For the text-containing cell, return its midpoint in [X, Y] coordinate format. 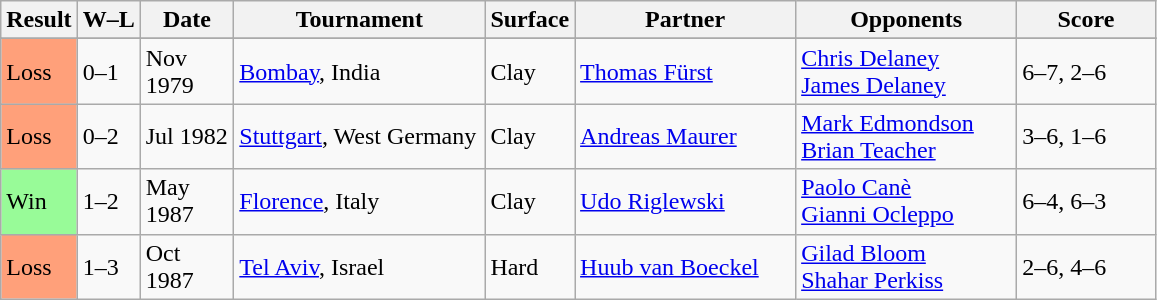
Nov 1979 [187, 72]
Huub van Boeckel [686, 266]
Result [39, 20]
Tournament [360, 20]
Score [1086, 20]
1–3 [108, 266]
Stuttgart, West Germany [360, 136]
Oct 1987 [187, 266]
2–6, 4–6 [1086, 266]
W–L [108, 20]
Jul 1982 [187, 136]
Gilad Bloom Shahar Perkiss [906, 266]
Florence, Italy [360, 202]
May 1987 [187, 202]
Bombay, India [360, 72]
Thomas Fürst [686, 72]
3–6, 1–6 [1086, 136]
Win [39, 202]
1–2 [108, 202]
Tel Aviv, Israel [360, 266]
Opponents [906, 20]
Mark Edmondson Brian Teacher [906, 136]
Hard [530, 266]
6–7, 2–6 [1086, 72]
Chris Delaney James Delaney [906, 72]
Partner [686, 20]
Andreas Maurer [686, 136]
0–2 [108, 136]
Date [187, 20]
0–1 [108, 72]
Udo Riglewski [686, 202]
6–4, 6–3 [1086, 202]
Paolo Canè Gianni Ocleppo [906, 202]
Surface [530, 20]
